Provide the (X, Y) coordinate of the cell's center where the given text is located.  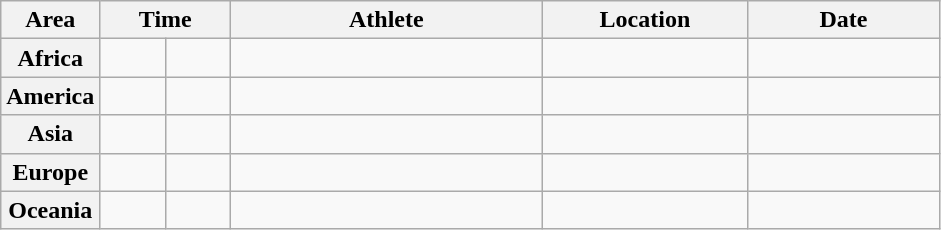
Area (50, 20)
Oceania (50, 210)
Europe (50, 172)
Africa (50, 58)
Location (645, 20)
Athlete (386, 20)
Asia (50, 134)
Date (844, 20)
Time (166, 20)
America (50, 96)
